For the text-containing cell, return its midpoint in [X, Y] coordinate format. 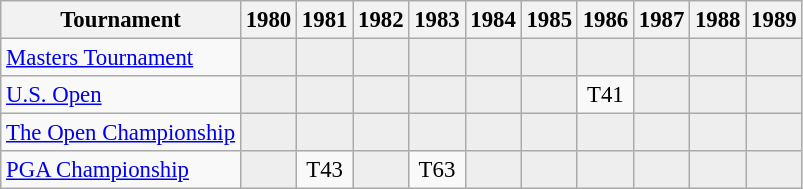
1982 [381, 20]
Tournament [121, 20]
1983 [437, 20]
U.S. Open [121, 95]
1985 [549, 20]
T43 [325, 170]
The Open Championship [121, 133]
1988 [718, 20]
PGA Championship [121, 170]
Masters Tournament [121, 58]
1987 [661, 20]
1980 [268, 20]
1984 [493, 20]
1981 [325, 20]
1989 [774, 20]
T63 [437, 170]
1986 [605, 20]
T41 [605, 95]
